Identify which cell holds the provided text, then report its [x, y] central coordinate. 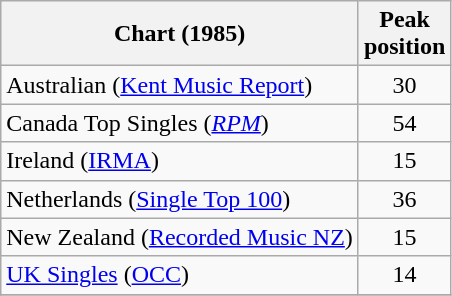
30 [404, 85]
14 [404, 275]
New Zealand (Recorded Music NZ) [180, 237]
Chart (1985) [180, 34]
Ireland (IRMA) [180, 161]
Canada Top Singles (RPM) [180, 123]
54 [404, 123]
Netherlands (Single Top 100) [180, 199]
UK Singles (OCC) [180, 275]
Australian (Kent Music Report) [180, 85]
Peakposition [404, 34]
36 [404, 199]
